Scan for the cell matching the given text and deliver its [x, y] coordinate at center. 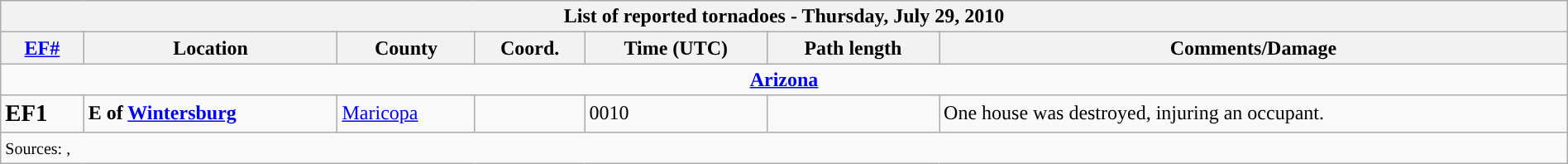
Comments/Damage [1254, 48]
Coord. [529, 48]
List of reported tornadoes - Thursday, July 29, 2010 [784, 17]
Time (UTC) [676, 48]
Location [210, 48]
Path length [853, 48]
Sources: , [784, 147]
One house was destroyed, injuring an occupant. [1254, 113]
EF1 [42, 113]
0010 [676, 113]
E of Wintersburg [210, 113]
County [406, 48]
EF# [42, 48]
Maricopa [406, 113]
Arizona [784, 80]
